Return the (x, y) coordinate for the center point of the cell that contains the specified text.  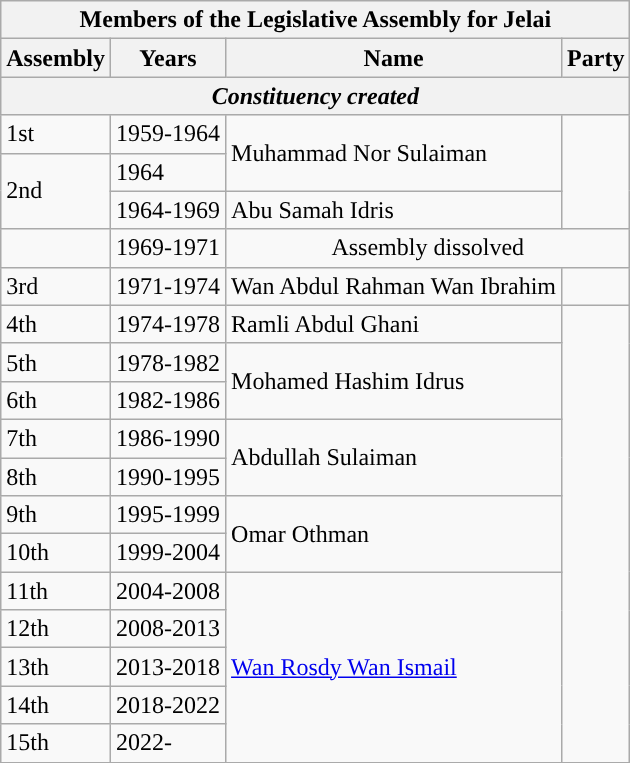
Party (596, 58)
7th (56, 438)
15th (56, 743)
8th (56, 477)
1971-1974 (168, 286)
Years (168, 58)
Mohamed Hashim Idrus (394, 381)
12th (56, 629)
Ramli Abdul Ghani (394, 324)
2018-2022 (168, 705)
14th (56, 705)
9th (56, 515)
2nd (56, 191)
1982-1986 (168, 400)
1st (56, 134)
2004-2008 (168, 591)
2022- (168, 743)
4th (56, 324)
Constituency created (316, 96)
1978-1982 (168, 362)
6th (56, 400)
Members of the Legislative Assembly for Jelai (316, 20)
11th (56, 591)
1969-1971 (168, 248)
Muhammad Nor Sulaiman (394, 153)
Name (394, 58)
1999-2004 (168, 553)
10th (56, 553)
Abu Samah Idris (394, 210)
Wan Rosdy Wan Ismail (394, 667)
5th (56, 362)
1964-1969 (168, 210)
1964 (168, 172)
1959-1964 (168, 134)
Abdullah Sulaiman (394, 457)
2008-2013 (168, 629)
Assembly dissolved (428, 248)
Omar Othman (394, 534)
1986-1990 (168, 438)
1990-1995 (168, 477)
Wan Abdul Rahman Wan Ibrahim (394, 286)
13th (56, 667)
1995-1999 (168, 515)
Assembly (56, 58)
2013-2018 (168, 667)
1974-1978 (168, 324)
3rd (56, 286)
